Capture the cell that displays the provided text and extract its (X, Y) central coordinate. 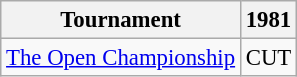
CUT (268, 58)
The Open Championship (121, 58)
Tournament (121, 20)
1981 (268, 20)
